Provide the (x, y) coordinate of the cell's center where the given text is located.  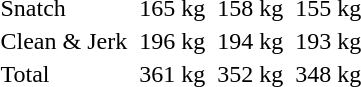
196 kg (172, 41)
194 kg (250, 41)
